Extract the [X, Y] coordinate from the center of the cell holding the provided text.  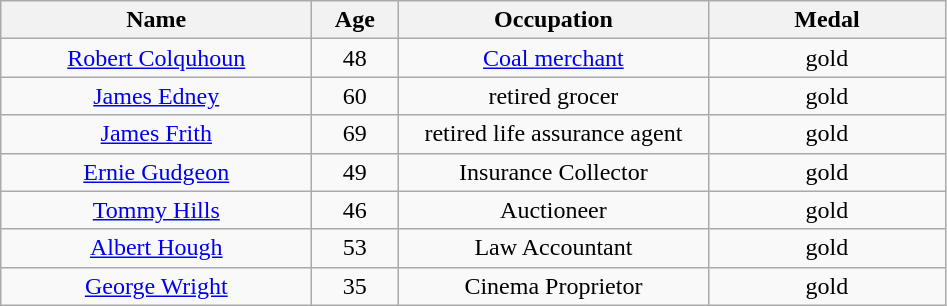
Medal [827, 20]
Occupation [554, 20]
Insurance Collector [554, 172]
James Edney [156, 96]
Albert Hough [156, 248]
George Wright [156, 286]
Coal merchant [554, 58]
69 [355, 134]
60 [355, 96]
Auctioneer [554, 210]
Tommy Hills [156, 210]
James Frith [156, 134]
53 [355, 248]
49 [355, 172]
Age [355, 20]
35 [355, 286]
Law Accountant [554, 248]
Name [156, 20]
retired life assurance agent [554, 134]
48 [355, 58]
Ernie Gudgeon [156, 172]
46 [355, 210]
Cinema Proprietor [554, 286]
retired grocer [554, 96]
Robert Colquhoun [156, 58]
